Extract the (X, Y) coordinate from the center of the cell holding the provided text.  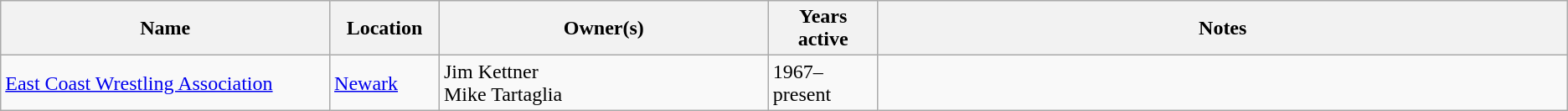
Notes (1223, 29)
1967–present (823, 82)
East Coast Wrestling Association (166, 82)
Name (166, 29)
Location (385, 29)
Jim KettnerMike Tartaglia (603, 82)
Owner(s) (603, 29)
Years active (823, 29)
Newark (385, 82)
